Scan for the cell matching the given text and deliver its [x, y] coordinate at center. 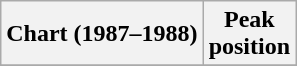
Chart (1987–1988) [102, 34]
Peak position [249, 34]
